Search for the cell housing the specified text and yield its [X, Y] center coordinate. 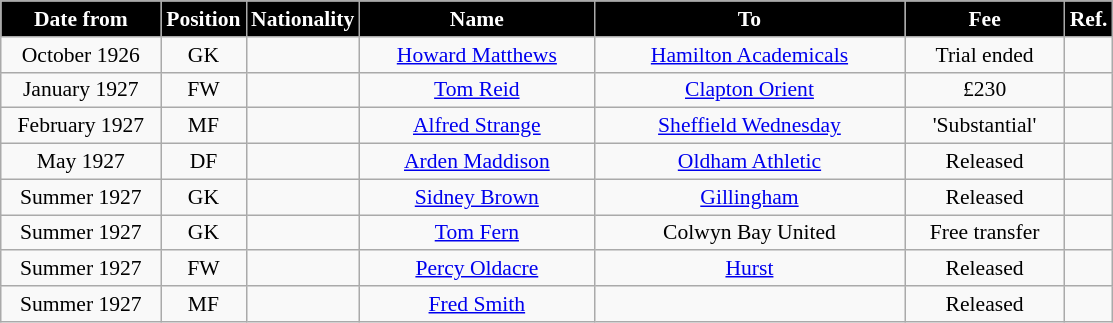
Colwyn Bay United [749, 233]
Hamilton Academicals [749, 55]
Percy Oldacre [476, 269]
Oldham Athletic [749, 162]
'Substantial' [985, 126]
DF [204, 162]
Tom Fern [476, 233]
Date from [81, 19]
Name [476, 19]
Tom Reid [476, 90]
To [749, 19]
Fee [985, 19]
Alfred Strange [476, 126]
Nationality [302, 19]
Arden Maddison [476, 162]
Clapton Orient [749, 90]
Ref. [1089, 19]
January 1927 [81, 90]
Sidney Brown [476, 197]
Fred Smith [476, 304]
Free transfer [985, 233]
Howard Matthews [476, 55]
Gillingham [749, 197]
£230 [985, 90]
Hurst [749, 269]
October 1926 [81, 55]
Sheffield Wednesday [749, 126]
Trial ended [985, 55]
February 1927 [81, 126]
May 1927 [81, 162]
Position [204, 19]
